Capture the cell that displays the provided text and extract its [X, Y] central coordinate. 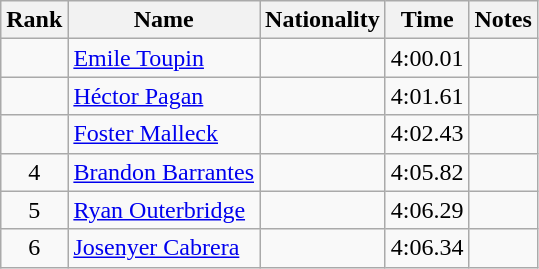
4 [34, 172]
Brandon Barrantes [164, 172]
Name [164, 20]
Time [427, 20]
4:05.82 [427, 172]
6 [34, 248]
Emile Toupin [164, 58]
Nationality [323, 20]
4:01.61 [427, 96]
4:02.43 [427, 134]
Ryan Outerbridge [164, 210]
Josenyer Cabrera [164, 248]
4:00.01 [427, 58]
Héctor Pagan [164, 96]
4:06.29 [427, 210]
Foster Malleck [164, 134]
4:06.34 [427, 248]
Notes [503, 20]
Rank [34, 20]
5 [34, 210]
